Extract the [x, y] coordinate from the center of the cell holding the provided text.  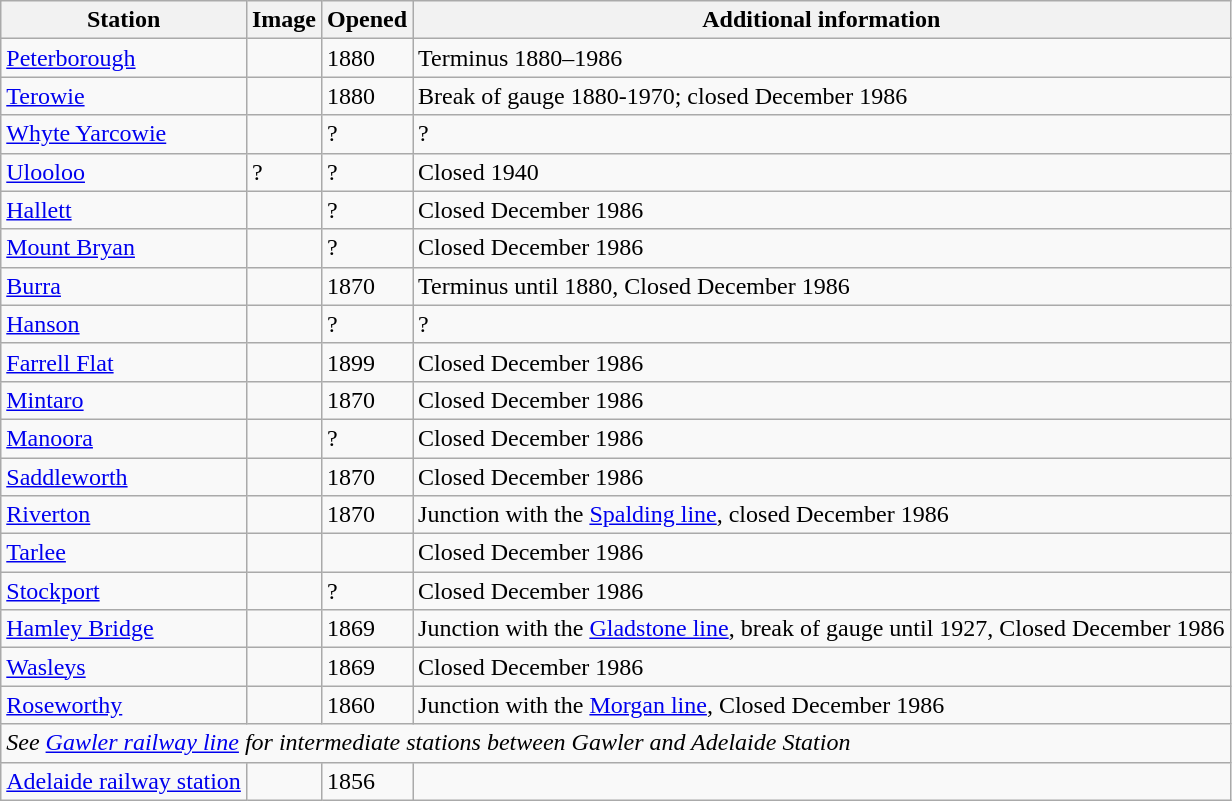
Closed 1940 [822, 172]
Terminus 1880–1986 [822, 58]
Mount Bryan [124, 248]
Additional information [822, 20]
Ulooloo [124, 172]
Junction with the Spalding line, closed December 1986 [822, 515]
1856 [366, 781]
Hamley Bridge [124, 629]
See Gawler railway line for intermediate stations between Gawler and Adelaide Station [616, 743]
Break of gauge 1880-1970; closed December 1986 [822, 96]
Opened [366, 20]
Saddleworth [124, 477]
Hanson [124, 324]
Tarlee [124, 553]
Hallett [124, 210]
Mintaro [124, 400]
Stockport [124, 591]
Roseworthy [124, 705]
1899 [366, 362]
Burra [124, 286]
Junction with the Gladstone line, break of gauge until 1927, Closed December 1986 [822, 629]
Adelaide railway station [124, 781]
Terminus until 1880, Closed December 1986 [822, 286]
Riverton [124, 515]
Manoora [124, 438]
Farrell Flat [124, 362]
Whyte Yarcowie [124, 134]
Peterborough [124, 58]
Station [124, 20]
Junction with the Morgan line, Closed December 1986 [822, 705]
Image [284, 20]
1860 [366, 705]
Terowie [124, 96]
Wasleys [124, 667]
